Locate the cell with the specified text and output its [x, y] center coordinate. 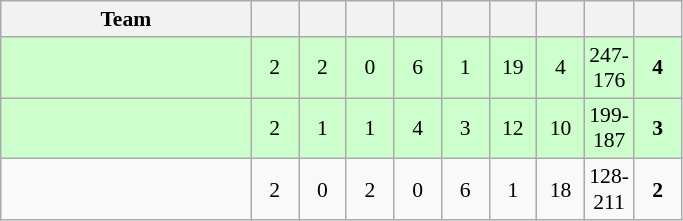
18 [561, 190]
199-187 [609, 128]
12 [513, 128]
Team [126, 19]
10 [561, 128]
19 [513, 68]
128-211 [609, 190]
247-176 [609, 68]
